Determine the (X, Y) coordinate at the center of the cell enclosing the given text.  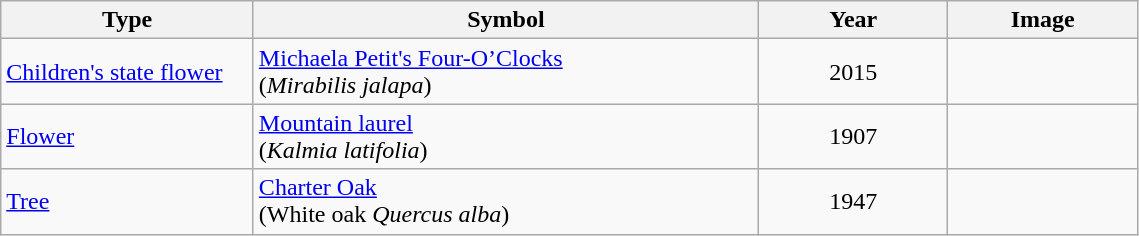
Charter Oak(White oak Quercus alba) (506, 202)
2015 (854, 72)
Year (854, 20)
1947 (854, 202)
Children's state flower (128, 72)
Type (128, 20)
Mountain laurel(Kalmia latifolia) (506, 136)
Image (1042, 20)
Symbol (506, 20)
Tree (128, 202)
Flower (128, 136)
Michaela Petit's Four-O’Clocks(Mirabilis jalapa) (506, 72)
1907 (854, 136)
